From the cell containing the given text, extract its center point as (x, y) coordinate. 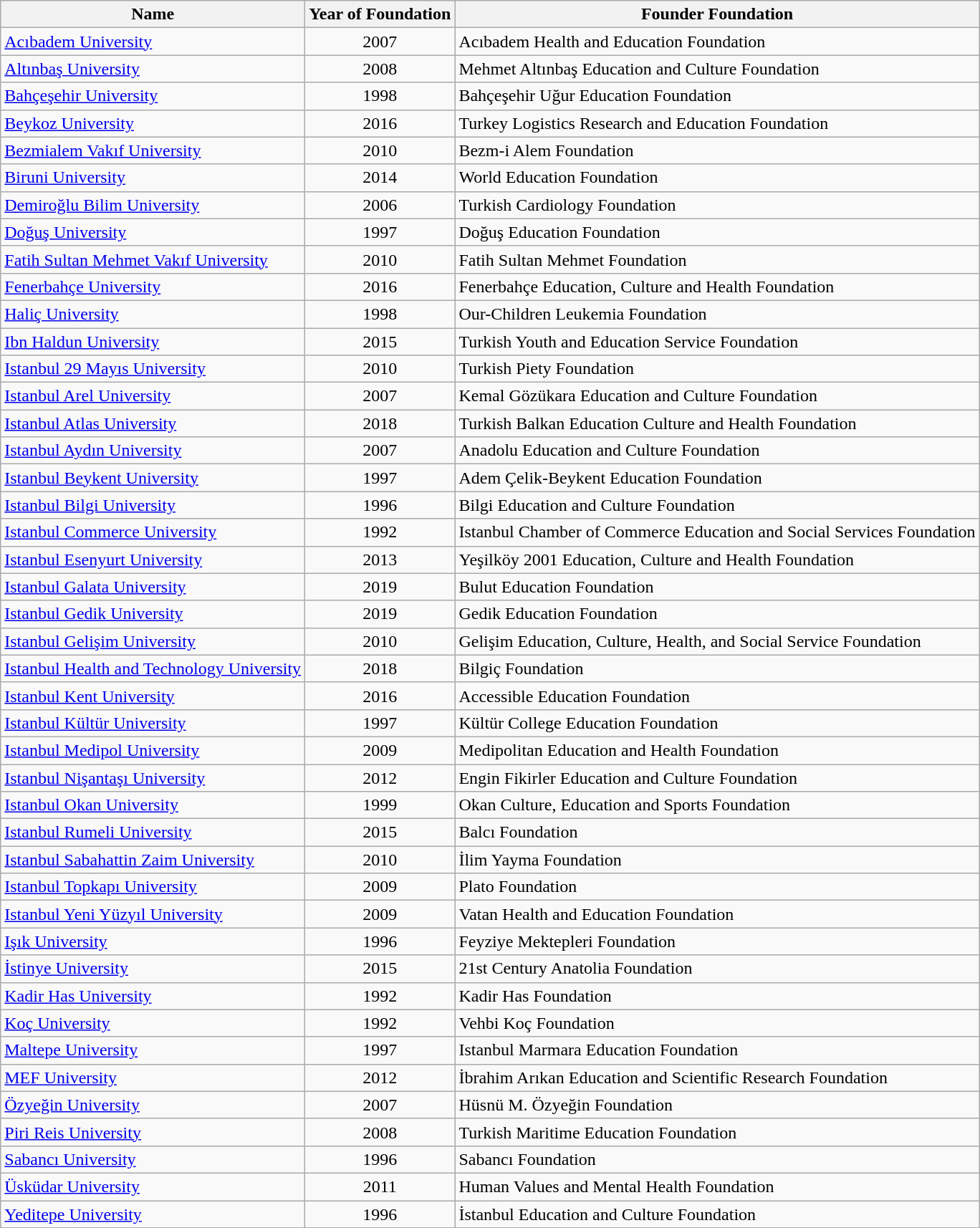
Istanbul Commerce University (153, 532)
World Education Foundation (717, 178)
Acıbadem University (153, 42)
İlim Yayma Foundation (717, 860)
Istanbul Bilgi University (153, 505)
21st Century Anatolia Foundation (717, 969)
Engin Fikirler Education and Culture Foundation (717, 777)
Istanbul Beykent University (153, 478)
Istanbul Esenyurt University (153, 560)
Turkey Logistics Research and Education Foundation (717, 123)
Fenerbahçe University (153, 287)
Ibn Haldun University (153, 342)
Istanbul Medipol University (153, 750)
İstinye University (153, 969)
Adem Çelik-Beykent Education Foundation (717, 478)
Accessible Education Foundation (717, 696)
Sabancı University (153, 1159)
Istanbul Yeni Yüzyıl University (153, 914)
Name (153, 14)
Altınbaş University (153, 69)
2006 (380, 205)
Fatih Sultan Mehmet Foundation (717, 259)
Doğuş University (153, 232)
Balcı Foundation (717, 833)
Istanbul Rumeli University (153, 833)
Biruni University (153, 178)
Bezmialem Vakıf University (153, 150)
Feyziye Mektepleri Foundation (717, 941)
Işık University (153, 941)
Istanbul Aydın University (153, 451)
Özyeğin University (153, 1105)
Kültür College Education Foundation (717, 723)
Bezm-i Alem Foundation (717, 150)
Piri Reis University (153, 1132)
Maltepe University (153, 1050)
Vatan Health and Education Foundation (717, 914)
Haliç University (153, 314)
Istanbul Chamber of Commerce Education and Social Services Foundation (717, 532)
Kadir Has University (153, 996)
Our-Children Leukemia Foundation (717, 314)
Fenerbahçe Education, Culture and Health Foundation (717, 287)
Gedik Education Foundation (717, 614)
Acıbadem Health and Education Foundation (717, 42)
Istanbul 29 Mayıs University (153, 369)
Turkish Balkan Education Culture and Health Foundation (717, 423)
Yeşilköy 2001 Education, Culture and Health Foundation (717, 560)
Plato Foundation (717, 887)
Fatih Sultan Mehmet Vakıf University (153, 259)
1999 (380, 805)
Okan Culture, Education and Sports Foundation (717, 805)
Medipolitan Education and Health Foundation (717, 750)
Yeditepe University (153, 1214)
Istanbul Kent University (153, 696)
Istanbul Galata University (153, 587)
2011 (380, 1186)
Bahçeşehir University (153, 96)
2013 (380, 560)
Koç University (153, 1023)
Istanbul Gelişim University (153, 641)
Human Values and Mental Health Foundation (717, 1186)
Kemal Gözükara Education and Culture Foundation (717, 396)
İbrahim Arıkan Education and Scientific Research Foundation (717, 1078)
Hüsnü M. Özyeğin Foundation (717, 1105)
İstanbul Education and Culture Foundation (717, 1214)
Istanbul Okan University (153, 805)
2014 (380, 178)
Kadir Has Foundation (717, 996)
Bulut Education Foundation (717, 587)
Turkish Piety Foundation (717, 369)
Anadolu Education and Culture Foundation (717, 451)
Istanbul Sabahattin Zaim University (153, 860)
Istanbul Kültür University (153, 723)
Istanbul Atlas University (153, 423)
Istanbul Topkapı University (153, 887)
Turkish Cardiology Foundation (717, 205)
Sabancı Foundation (717, 1159)
Gelişim Education, Culture, Health, and Social Service Foundation (717, 641)
Beykoz University (153, 123)
Mehmet Altınbaş Education and Culture Foundation (717, 69)
Year of Foundation (380, 14)
Doğuş Education Foundation (717, 232)
Demiroğlu Bilim University (153, 205)
Istanbul Health and Technology University (153, 668)
Founder Foundation (717, 14)
Vehbi Koç Foundation (717, 1023)
Istanbul Marmara Education Foundation (717, 1050)
Istanbul Arel University (153, 396)
Üsküdar University (153, 1186)
Bilgi Education and Culture Foundation (717, 505)
Bahçeşehir Uğur Education Foundation (717, 96)
Bilgiç Foundation (717, 668)
Istanbul Nişantaşı University (153, 777)
Turkish Youth and Education Service Foundation (717, 342)
Turkish Maritime Education Foundation (717, 1132)
MEF University (153, 1078)
Istanbul Gedik University (153, 614)
